Locate the cell with the specified text and output its [X, Y] center coordinate. 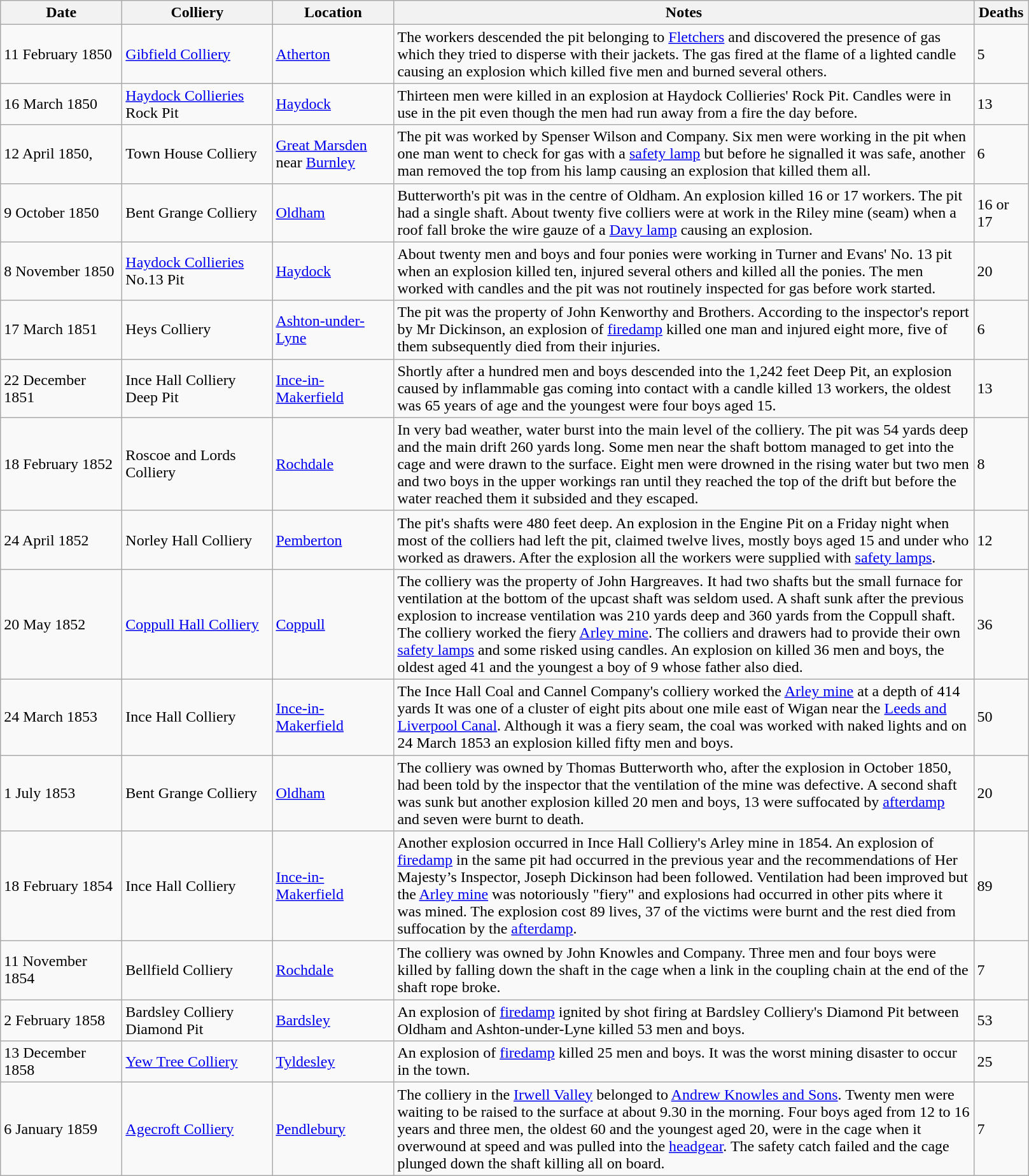
Agecroft Colliery [197, 1129]
Haydock Collieries Rock Pit [197, 104]
Haydock Collieries No.13 Pit [197, 271]
1 July 1853 [61, 793]
8 November 1850 [61, 271]
Location [333, 13]
50 [1001, 717]
9 October 1850 [61, 213]
Deaths [1001, 13]
18 February 1854 [61, 886]
20 May 1852 [61, 624]
An explosion of firedamp killed 25 men and boys. It was the worst mining disaster to occur in the town. [683, 1061]
16 or 17 [1001, 213]
24 April 1852 [61, 540]
Town House Colliery [197, 154]
Coppull Hall Colliery [197, 624]
Pemberton [333, 540]
Atherton [333, 54]
24 March 1853 [61, 717]
Great Marsden near Burnley [333, 154]
Pendlebury [333, 1129]
11 February 1850 [61, 54]
25 [1001, 1061]
Bardsley [333, 1021]
Roscoe and Lords Colliery [197, 464]
17 March 1851 [61, 330]
Gibfield Colliery [197, 54]
18 February 1852 [61, 464]
13 December 1858 [61, 1061]
Date [61, 13]
Colliery [197, 13]
Norley Hall Colliery [197, 540]
Heys Colliery [197, 330]
11 November 1854 [61, 970]
Notes [683, 13]
Tyldesley [333, 1061]
Coppull [333, 624]
Ince Hall Colliery Deep Pit [197, 388]
12 April 1850, [61, 154]
6 January 1859 [61, 1129]
36 [1001, 624]
12 [1001, 540]
Yew Tree Colliery [197, 1061]
2 February 1858 [61, 1021]
16 March 1850 [61, 104]
89 [1001, 886]
Bellfield Colliery [197, 970]
An explosion of firedamp ignited by shot firing at Bardsley Colliery's Diamond Pit between Oldham and Ashton-under-Lyne killed 53 men and boys. [683, 1021]
22 December 1851 [61, 388]
Bardsley Colliery Diamond Pit [197, 1021]
8 [1001, 464]
5 [1001, 54]
53 [1001, 1021]
Ashton-under-Lyne [333, 330]
